Detect which cell encompasses the target text, then output its [x, y] center coordinate. 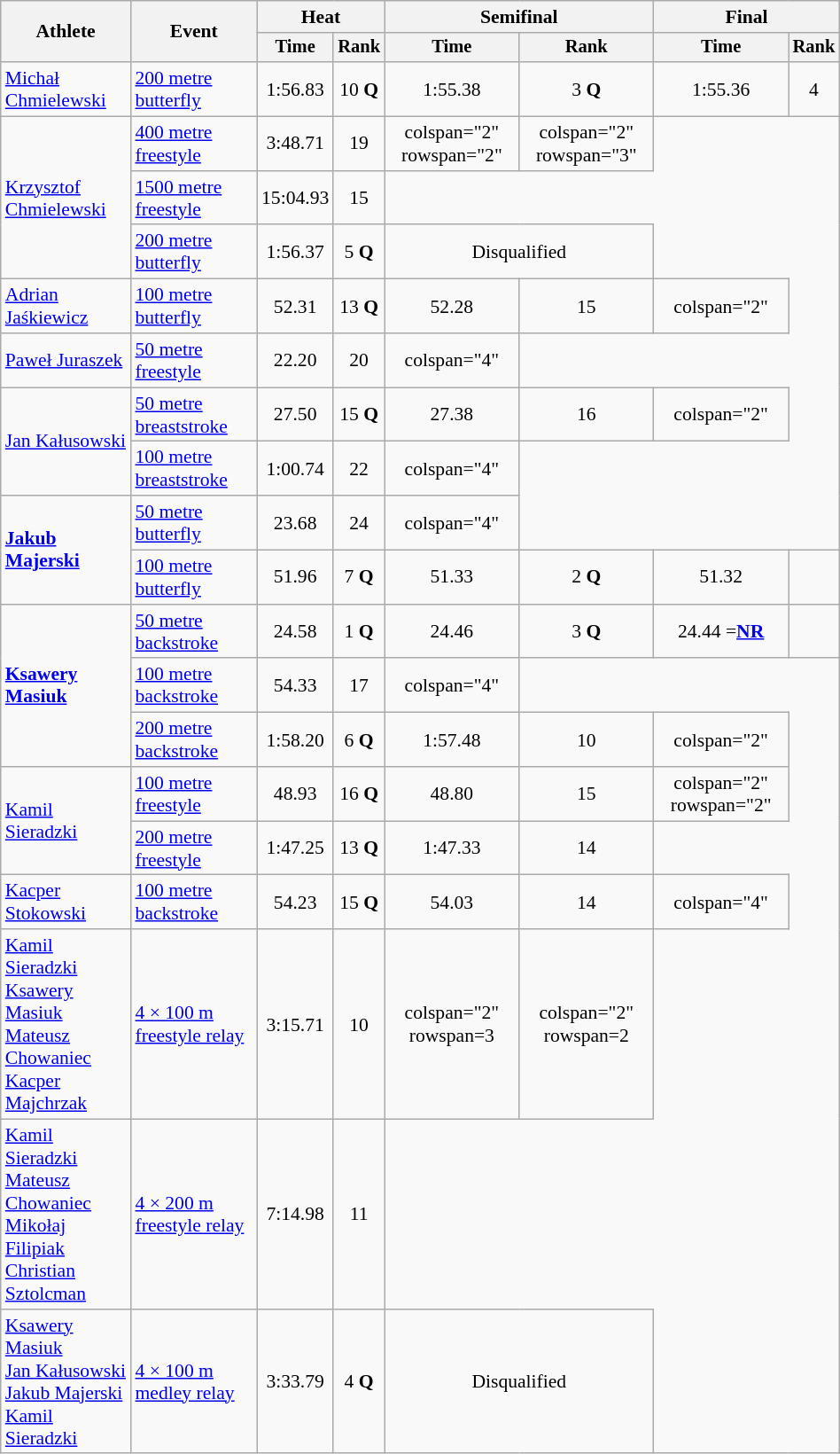
22 [359, 468]
Kamil SieradzkiMateusz Chowaniec Mikołaj Filipiak Christian Sztolcman [66, 1215]
1:00.74 [295, 468]
52.28 [452, 307]
Heat [321, 17]
Jakub Majerski [66, 550]
Kamil Sieradzki [66, 821]
7:14.98 [295, 1215]
1:56.37 [295, 252]
4 [814, 89]
Jan Kałusowski [66, 442]
22.20 [295, 360]
7 Q [359, 578]
2 Q [587, 578]
54.23 [295, 903]
Ksawery Masiuk [66, 686]
51.32 [721, 578]
24.58 [295, 631]
51.33 [452, 578]
10 Q [359, 89]
Kamil Sieradzki Ksawery Masiuk Mateusz Chowaniec Kacper Majchrzak [66, 1024]
1:47.25 [295, 848]
24.44 =NR [721, 631]
4 × 200 m freestyle relay [193, 1215]
1 Q [359, 631]
colspan="2" rowspan=3 [452, 1024]
1:56.83 [295, 89]
Semifinal [519, 17]
48.93 [295, 794]
colspan="2" rowspan=2 [587, 1024]
1:57.48 [452, 739]
100 metre freestyle [193, 794]
colspan="2" rowspan="3" [587, 144]
Michał Chmielewski [66, 89]
15:04.93 [295, 199]
Ksawery Masiuk Jan KałusowskiJakub MajerskiKamil Sieradzki [66, 1381]
6 Q [359, 739]
54.33 [295, 686]
Adrian Jaśkiewicz [66, 307]
Final [747, 17]
48.80 [452, 794]
50 metre backstroke [193, 631]
5 Q [359, 252]
52.31 [295, 307]
1:55.36 [721, 89]
100 metre breaststroke [193, 468]
16 Q [359, 794]
51.96 [295, 578]
11 [359, 1215]
50 metre breaststroke [193, 415]
19 [359, 144]
400 metre freestyle [193, 144]
200 metre freestyle [193, 848]
16 [587, 415]
Athlete [66, 32]
23.68 [295, 523]
50 metre freestyle [193, 360]
1:58.20 [295, 739]
24 [359, 523]
1:47.33 [452, 848]
50 metre butterfly [193, 523]
24.46 [452, 631]
4 × 100 m medley relay [193, 1381]
3:33.79 [295, 1381]
17 [359, 686]
Event [193, 32]
Krzysztof Chmielewski [66, 199]
200 metre backstroke [193, 739]
Paweł Juraszek [66, 360]
54.03 [452, 903]
1500 metre freestyle [193, 199]
4 Q [359, 1381]
3:15.71 [295, 1024]
27.50 [295, 415]
20 [359, 360]
Kacper Stokowski [66, 903]
27.38 [452, 415]
3:48.71 [295, 144]
1:55.38 [452, 89]
4 × 100 m freestyle relay [193, 1024]
